Detect which cell encompasses the target text, then output its [X, Y] center coordinate. 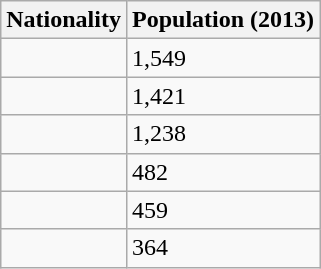
1,549 [222, 58]
364 [222, 248]
Population (2013) [222, 20]
482 [222, 172]
1,421 [222, 96]
1,238 [222, 134]
Nationality [64, 20]
459 [222, 210]
